Determine the [X, Y] coordinate at the center of the cell enclosing the given text.  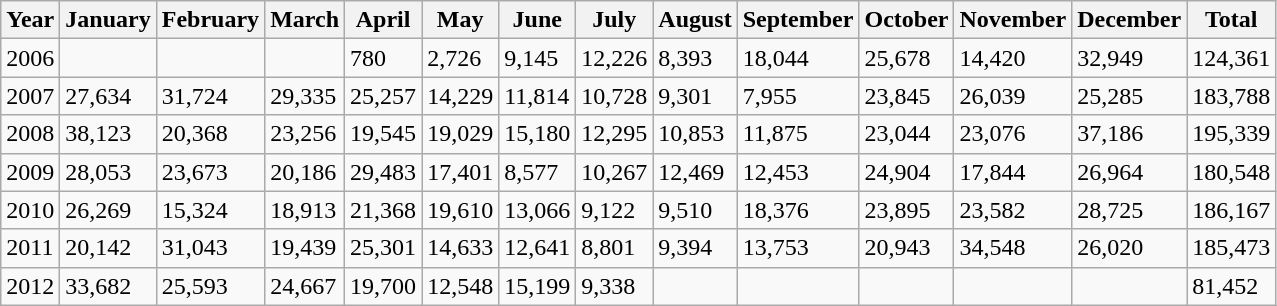
20,142 [108, 248]
10,853 [695, 134]
23,845 [906, 96]
14,229 [460, 96]
2008 [30, 134]
January [108, 20]
29,483 [384, 172]
21,368 [384, 210]
10,728 [614, 96]
34,548 [1013, 248]
27,634 [108, 96]
33,682 [108, 286]
8,577 [538, 172]
11,875 [798, 134]
9,145 [538, 58]
12,226 [614, 58]
24,904 [906, 172]
28,053 [108, 172]
May [460, 20]
18,044 [798, 58]
12,469 [695, 172]
12,295 [614, 134]
12,548 [460, 286]
17,401 [460, 172]
October [906, 20]
13,066 [538, 210]
19,029 [460, 134]
9,394 [695, 248]
8,393 [695, 58]
23,256 [305, 134]
23,044 [906, 134]
July [614, 20]
December [1130, 20]
September [798, 20]
8,801 [614, 248]
19,700 [384, 286]
August [695, 20]
26,039 [1013, 96]
12,641 [538, 248]
25,285 [1130, 96]
23,673 [210, 172]
2011 [30, 248]
15,324 [210, 210]
7,955 [798, 96]
2,726 [460, 58]
15,199 [538, 286]
12,453 [798, 172]
195,339 [1232, 134]
2009 [30, 172]
37,186 [1130, 134]
780 [384, 58]
13,753 [798, 248]
November [1013, 20]
14,633 [460, 248]
19,610 [460, 210]
28,725 [1130, 210]
March [305, 20]
26,020 [1130, 248]
15,180 [538, 134]
24,667 [305, 286]
June [538, 20]
9,510 [695, 210]
10,267 [614, 172]
9,122 [614, 210]
185,473 [1232, 248]
32,949 [1130, 58]
April [384, 20]
20,368 [210, 134]
20,943 [906, 248]
25,301 [384, 248]
19,439 [305, 248]
17,844 [1013, 172]
11,814 [538, 96]
23,076 [1013, 134]
38,123 [108, 134]
19,545 [384, 134]
31,724 [210, 96]
81,452 [1232, 286]
183,788 [1232, 96]
23,582 [1013, 210]
14,420 [1013, 58]
26,964 [1130, 172]
2007 [30, 96]
186,167 [1232, 210]
23,895 [906, 210]
18,376 [798, 210]
25,593 [210, 286]
Year [30, 20]
9,301 [695, 96]
180,548 [1232, 172]
31,043 [210, 248]
25,257 [384, 96]
2006 [30, 58]
2010 [30, 210]
124,361 [1232, 58]
26,269 [108, 210]
February [210, 20]
18,913 [305, 210]
29,335 [305, 96]
9,338 [614, 286]
25,678 [906, 58]
20,186 [305, 172]
Total [1232, 20]
2012 [30, 286]
